Output the [x, y] coordinate of the center of the cell containing the given text.  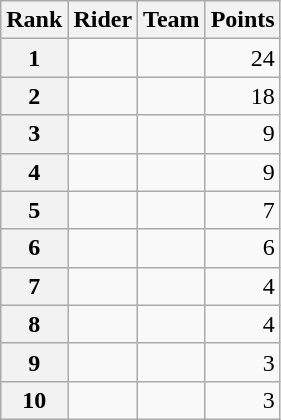
2 [34, 96]
10 [34, 400]
18 [242, 96]
Points [242, 20]
Rider [103, 20]
Rank [34, 20]
8 [34, 324]
Team [172, 20]
1 [34, 58]
24 [242, 58]
5 [34, 210]
